Extract the (x, y) coordinate from the center of the cell holding the provided text.  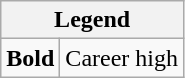
Career high (122, 58)
Legend (92, 20)
Bold (30, 58)
